Output the [X, Y] coordinate of the center of the cell containing the given text.  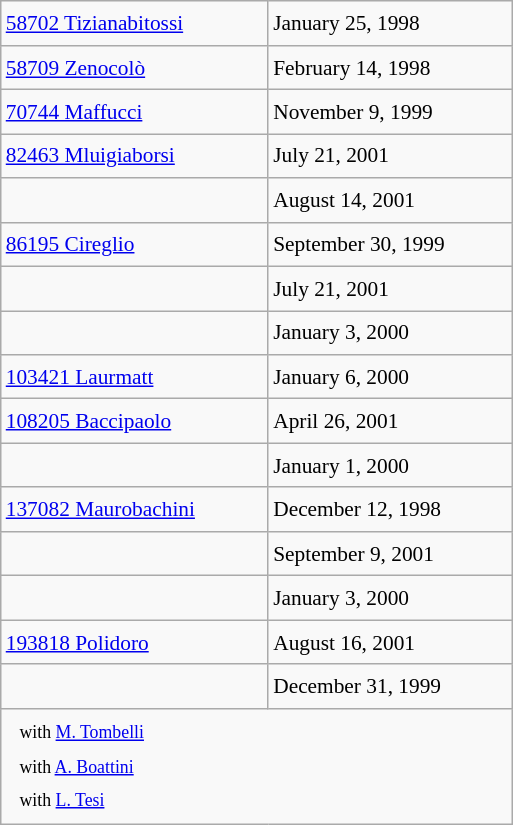
58702 Tizianabitossi [134, 23]
137082 Maurobachini [134, 509]
November 9, 1999 [390, 112]
January 1, 2000 [390, 465]
January 6, 2000 [390, 377]
February 14, 1998 [390, 67]
70744 Maffucci [134, 112]
103421 Laurmatt [134, 377]
December 12, 1998 [390, 509]
September 30, 1999 [390, 244]
December 31, 1999 [390, 686]
January 25, 1998 [390, 23]
58709 Zenocolò [134, 67]
September 9, 2001 [390, 554]
108205 Baccipaolo [134, 421]
April 26, 2001 [390, 421]
86195 Cireglio [134, 244]
with M. Tombelli with A. Boattini with L. Tesi [256, 766]
82463 Mluigiaborsi [134, 156]
August 16, 2001 [390, 642]
193818 Polidoro [134, 642]
August 14, 2001 [390, 200]
